Identify which cell holds the provided text, then report its (X, Y) central coordinate. 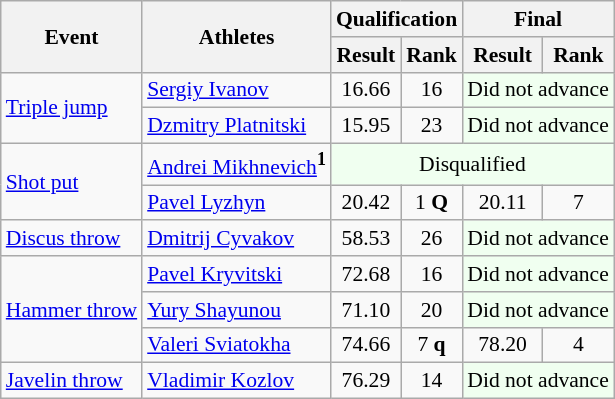
Hammer throw (72, 310)
14 (432, 381)
20 (432, 310)
7 (578, 203)
20.42 (366, 203)
Triple jump (72, 108)
Javelin throw (72, 381)
Dmitrij Cyvakov (236, 239)
Dzmitry Platnitski (236, 126)
20.11 (502, 203)
Vladimir Kozlov (236, 381)
Disqualified (472, 164)
26 (432, 239)
72.68 (366, 274)
Athletes (236, 36)
76.29 (366, 381)
Pavel Lyzhyn (236, 203)
15.95 (366, 126)
Andrei Mikhnevich1 (236, 164)
Pavel Kryvitski (236, 274)
74.66 (366, 345)
16.66 (366, 90)
7 q (432, 345)
Qualification (396, 19)
23 (432, 126)
4 (578, 345)
Yury Shayunou (236, 310)
Event (72, 36)
Valeri Sviatokha (236, 345)
78.20 (502, 345)
Shot put (72, 182)
58.53 (366, 239)
71.10 (366, 310)
Final (538, 19)
Discus throw (72, 239)
Sergiy Ivanov (236, 90)
1 Q (432, 203)
